Capture the cell that displays the provided text and extract its [x, y] central coordinate. 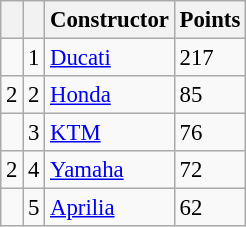
5 [34, 208]
3 [34, 133]
85 [210, 95]
62 [210, 208]
217 [210, 58]
Constructor [110, 20]
76 [210, 133]
KTM [110, 133]
Ducati [110, 58]
Honda [110, 95]
Aprilia [110, 208]
Points [210, 20]
4 [34, 170]
72 [210, 170]
1 [34, 58]
Yamaha [110, 170]
